For the text-containing cell, return its midpoint in [X, Y] coordinate format. 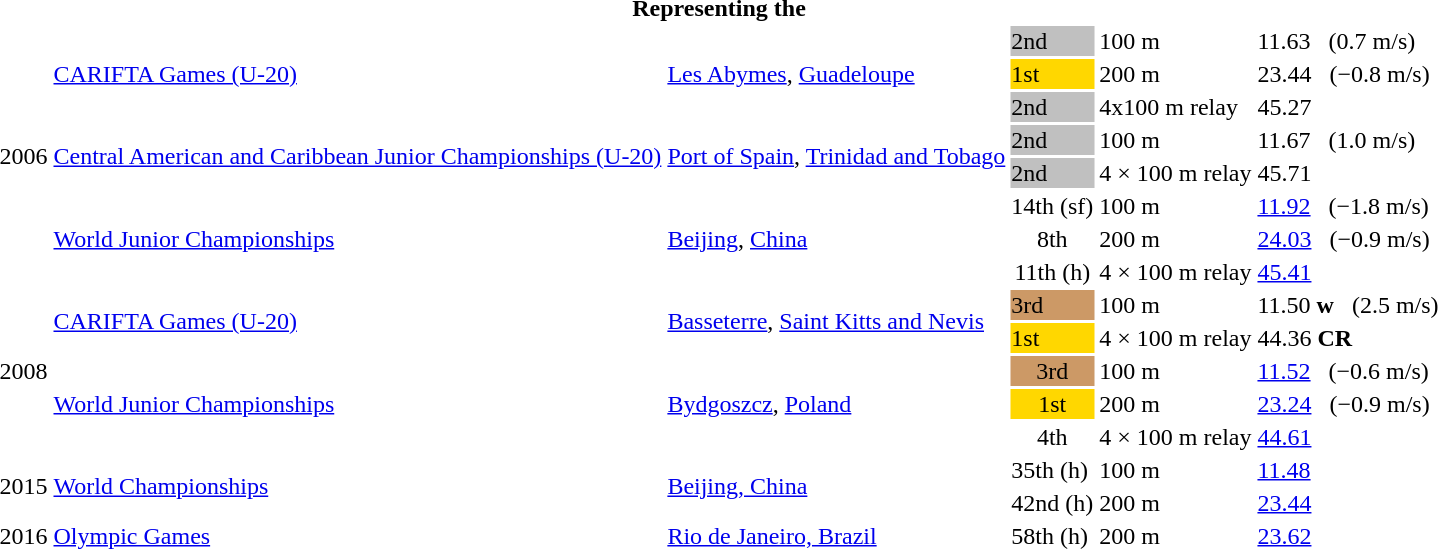
4th [1052, 437]
Bydgoszcz, Poland [836, 404]
8th [1052, 239]
11th (h) [1052, 272]
Les Abymes, Guadeloupe [836, 74]
35th (h) [1052, 470]
World Championships [358, 486]
Central American and Caribbean Junior Championships (U-20) [358, 156]
14th (sf) [1052, 206]
4x100 m relay [1176, 107]
Basseterre, Saint Kitts and Nevis [836, 322]
42nd (h) [1052, 503]
Port of Spain, Trinidad and Tobago [836, 156]
